Locate the cell with the specified text and output its (X, Y) center coordinate. 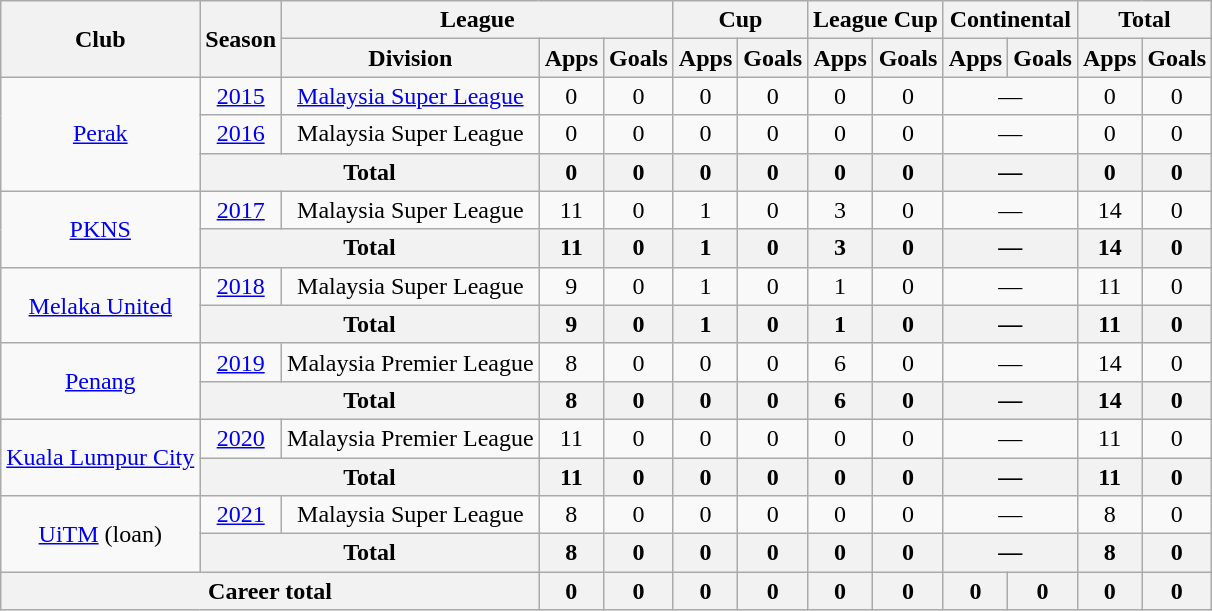
League (478, 20)
2015 (241, 96)
Cup (740, 20)
2017 (241, 210)
Melaka United (100, 305)
Club (100, 39)
Kuala Lumpur City (100, 457)
Perak (100, 134)
League Cup (876, 20)
2018 (241, 286)
2019 (241, 362)
Division (411, 58)
Penang (100, 381)
Continental (1010, 20)
PKNS (100, 229)
2021 (241, 515)
Season (241, 39)
2020 (241, 438)
Career total (270, 591)
2016 (241, 134)
UiTM (loan) (100, 534)
